Find where the given text appears and provide that cell's center as (x, y) coordinate. 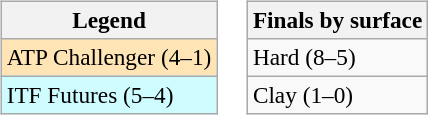
Legend (108, 20)
ITF Futures (5–4) (108, 95)
ATP Challenger (4–1) (108, 57)
Hard (8–5) (337, 57)
Finals by surface (337, 20)
Clay (1–0) (337, 95)
